Scan for the cell matching the given text and deliver its (x, y) coordinate at center. 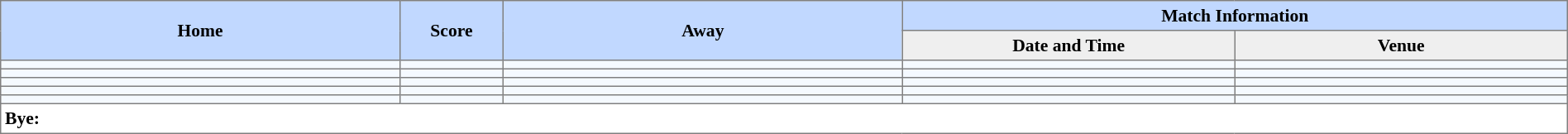
Home (200, 31)
Venue (1401, 45)
Date and Time (1068, 45)
Score (452, 31)
Bye: (784, 118)
Away (703, 31)
Match Information (1235, 16)
